Extract the (x, y) coordinate from the center of the cell holding the provided text.  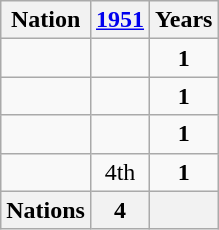
4th (120, 172)
Nation (46, 20)
Nations (46, 210)
1951 (120, 20)
Years (184, 20)
4 (120, 210)
